Extract the [X, Y] coordinate from the center of the cell holding the provided text.  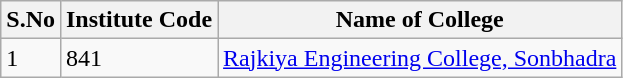
Name of College [420, 20]
Rajkiya Engineering College, Sonbhadra [420, 58]
S.No [31, 20]
Institute Code [138, 20]
841 [138, 58]
1 [31, 58]
